Output the [x, y] coordinate of the center of the cell containing the given text.  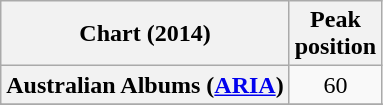
Australian Albums (ARIA) [145, 85]
60 [335, 85]
Peakposition [335, 34]
Chart (2014) [145, 34]
